Locate the cell with the specified text and output its [x, y] center coordinate. 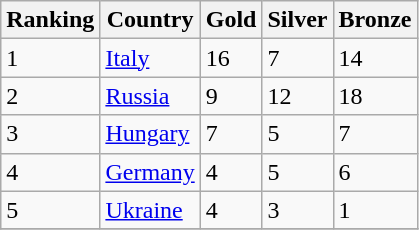
2 [50, 96]
Bronze [375, 20]
Gold [231, 20]
Hungary [150, 134]
6 [375, 172]
18 [375, 96]
Russia [150, 96]
Ranking [50, 20]
Italy [150, 58]
12 [298, 96]
9 [231, 96]
Ukraine [150, 210]
Silver [298, 20]
16 [231, 58]
Germany [150, 172]
14 [375, 58]
Country [150, 20]
